Return the [X, Y] coordinate for the center point of the cell that contains the specified text.  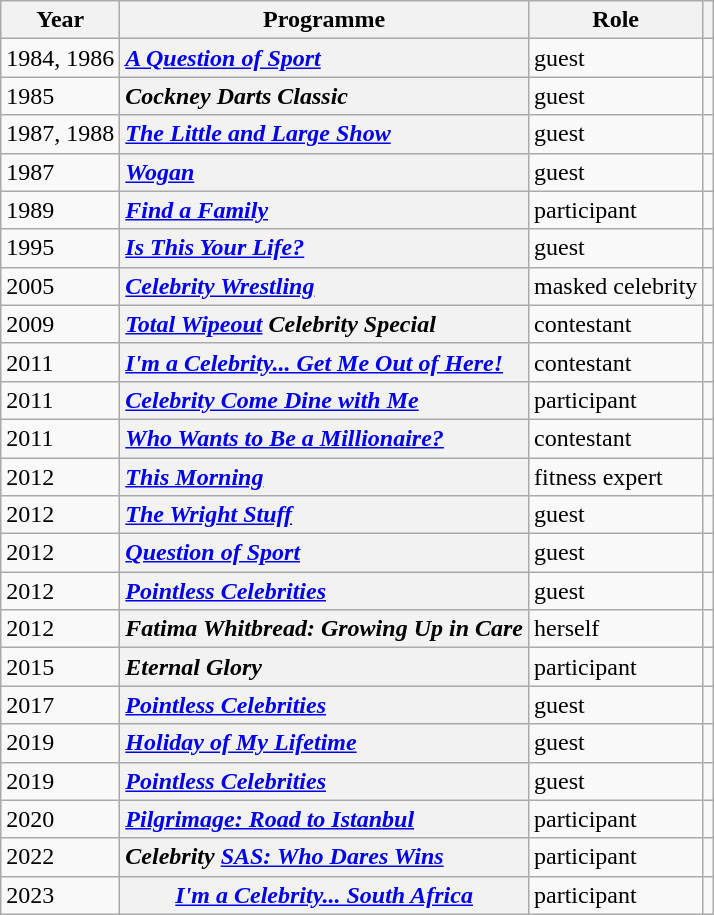
fitness expert [616, 477]
1987, 1988 [60, 134]
Role [616, 20]
2023 [60, 895]
Is This Your Life? [324, 248]
Wogan [324, 172]
2022 [60, 857]
Total Wipeout Celebrity Special [324, 324]
This Morning [324, 477]
2020 [60, 819]
1995 [60, 248]
2005 [60, 286]
Eternal Glory [324, 667]
Find a Family [324, 210]
Who Wants to Be a Millionaire? [324, 438]
A Question of Sport [324, 58]
Celebrity Come Dine with Me [324, 400]
1987 [60, 172]
Pilgrimage: Road to Istanbul [324, 819]
Question of Sport [324, 553]
Programme [324, 20]
I'm a Celebrity... Get Me Out of Here! [324, 362]
Cockney Darts Classic [324, 96]
The Wright Stuff [324, 515]
I'm a Celebrity... South Africa [324, 895]
Year [60, 20]
The Little and Large Show [324, 134]
1989 [60, 210]
2017 [60, 705]
Celebrity Wrestling [324, 286]
Celebrity SAS: Who Dares Wins [324, 857]
masked celebrity [616, 286]
Holiday of My Lifetime [324, 743]
1984, 1986 [60, 58]
2015 [60, 667]
2009 [60, 324]
1985 [60, 96]
Fatima Whitbread: Growing Up in Care [324, 629]
herself [616, 629]
